Scan for the cell matching the given text and deliver its (x, y) coordinate at center. 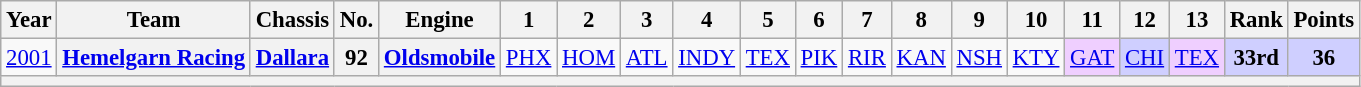
9 (979, 20)
PHX (529, 58)
KAN (921, 58)
GAT (1092, 58)
2 (589, 20)
13 (1196, 20)
92 (356, 58)
5 (768, 20)
Oldsmobile (440, 58)
12 (1145, 20)
2001 (29, 58)
36 (1324, 58)
PIK (818, 58)
11 (1092, 20)
10 (1036, 20)
No. (356, 20)
INDY (707, 58)
7 (868, 20)
8 (921, 20)
RIR (868, 58)
Engine (440, 20)
ATL (646, 58)
1 (529, 20)
HOM (589, 58)
4 (707, 20)
3 (646, 20)
Rank (1256, 20)
Hemelgarn Racing (154, 58)
Points (1324, 20)
6 (818, 20)
CHI (1145, 58)
KTY (1036, 58)
Year (29, 20)
Team (154, 20)
NSH (979, 58)
33rd (1256, 58)
Dallara (292, 58)
Chassis (292, 20)
